Capture the cell that displays the provided text and extract its [x, y] central coordinate. 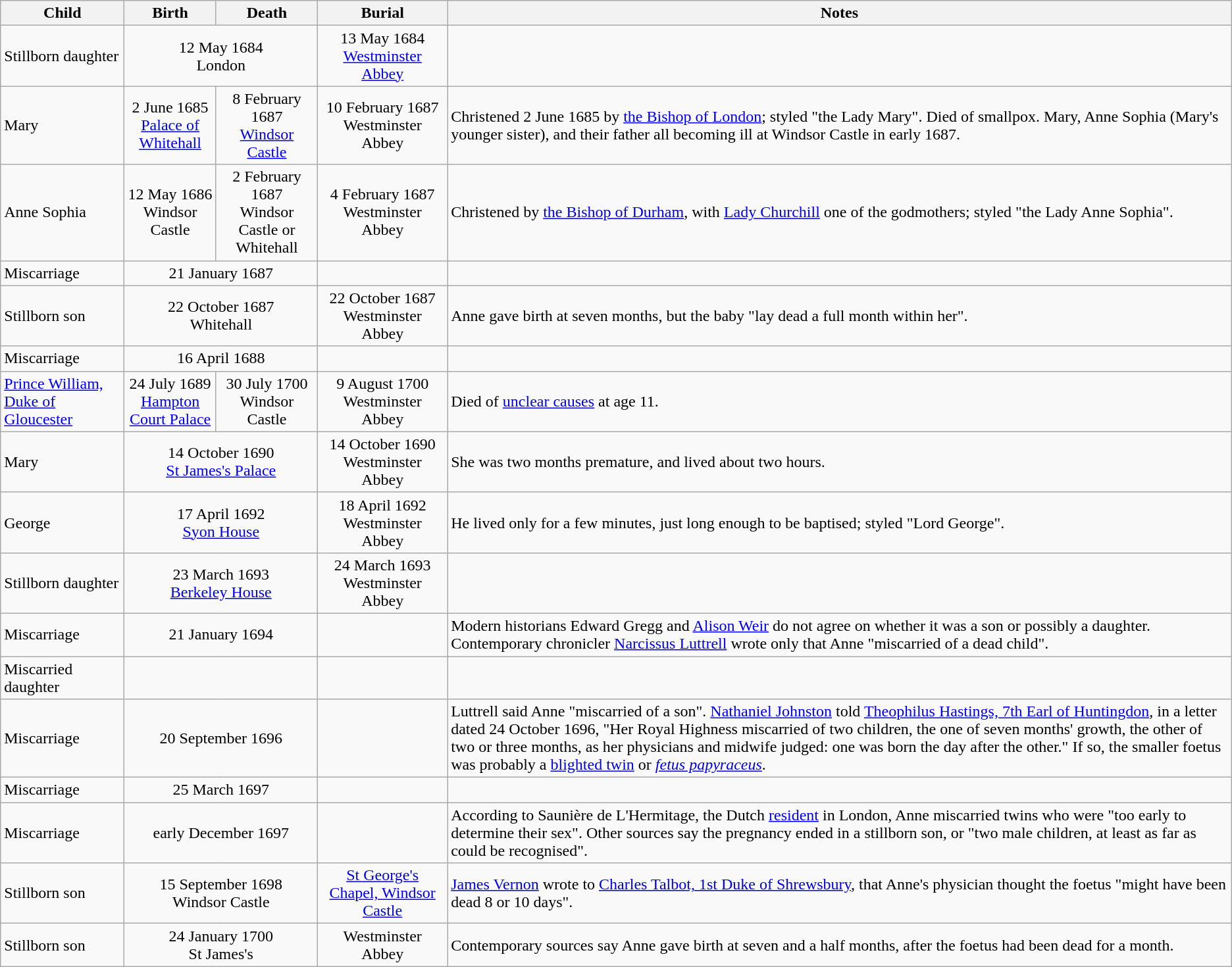
James Vernon wrote to Charles Talbot, 1st Duke of Shrewsbury, that Anne's physician thought the foetus "might have been dead 8 or 10 days". [840, 893]
2 June 1685Palace of Whitehall [170, 125]
8 February 1687Windsor Castle [267, 125]
Contemporary sources say Anne gave birth at seven and a half months, after the foetus had been dead for a month. [840, 945]
24 March 1693 Westminster Abbey [383, 583]
Died of unclear causes at age 11. [840, 401]
4 February 1687 Westminster Abbey [383, 212]
21 January 1687 [221, 273]
Prince William, Duke of Gloucester [63, 401]
Child [63, 13]
14 October 1690St James's Palace [221, 462]
Death [267, 13]
23 March 1693Berkeley House [221, 583]
2 February 1687Windsor Castle or Whitehall [267, 212]
17 April 1692Syon House [221, 522]
12 May 1686Windsor Castle [170, 212]
16 April 1688 [221, 359]
Notes [840, 13]
20 September 1696 [221, 738]
12 May 1684London [221, 56]
22 October 1687 Westminster Abbey [383, 316]
early December 1697 [221, 833]
George [63, 522]
15 September 1698Windsor Castle [221, 893]
Westminster Abbey [383, 945]
18 April 1692 Westminster Abbey [383, 522]
14 October 1690 Westminster Abbey [383, 462]
25 March 1697 [221, 790]
Anne gave birth at seven months, but the baby "lay dead a full month within her". [840, 316]
9 August 1700 Westminster Abbey [383, 401]
22 October 1687Whitehall [221, 316]
St George's Chapel, Windsor Castle [383, 893]
He lived only for a few minutes, just long enough to be baptised; styled "Lord George". [840, 522]
30 July 1700Windsor Castle [267, 401]
13 May 1684Westminster Abbey [383, 56]
10 February 1687 Westminster Abbey [383, 125]
21 January 1694 [221, 634]
Anne Sophia [63, 212]
Birth [170, 13]
24 January 1700St James's [221, 945]
Miscarried daughter [63, 678]
Christened by the Bishop of Durham, with Lady Churchill one of the godmothers; styled "the Lady Anne Sophia". [840, 212]
24 July 1689Hampton Court Palace [170, 401]
She was two months premature, and lived about two hours. [840, 462]
Burial [383, 13]
